Return (X, Y) of the center of cell containing provided text 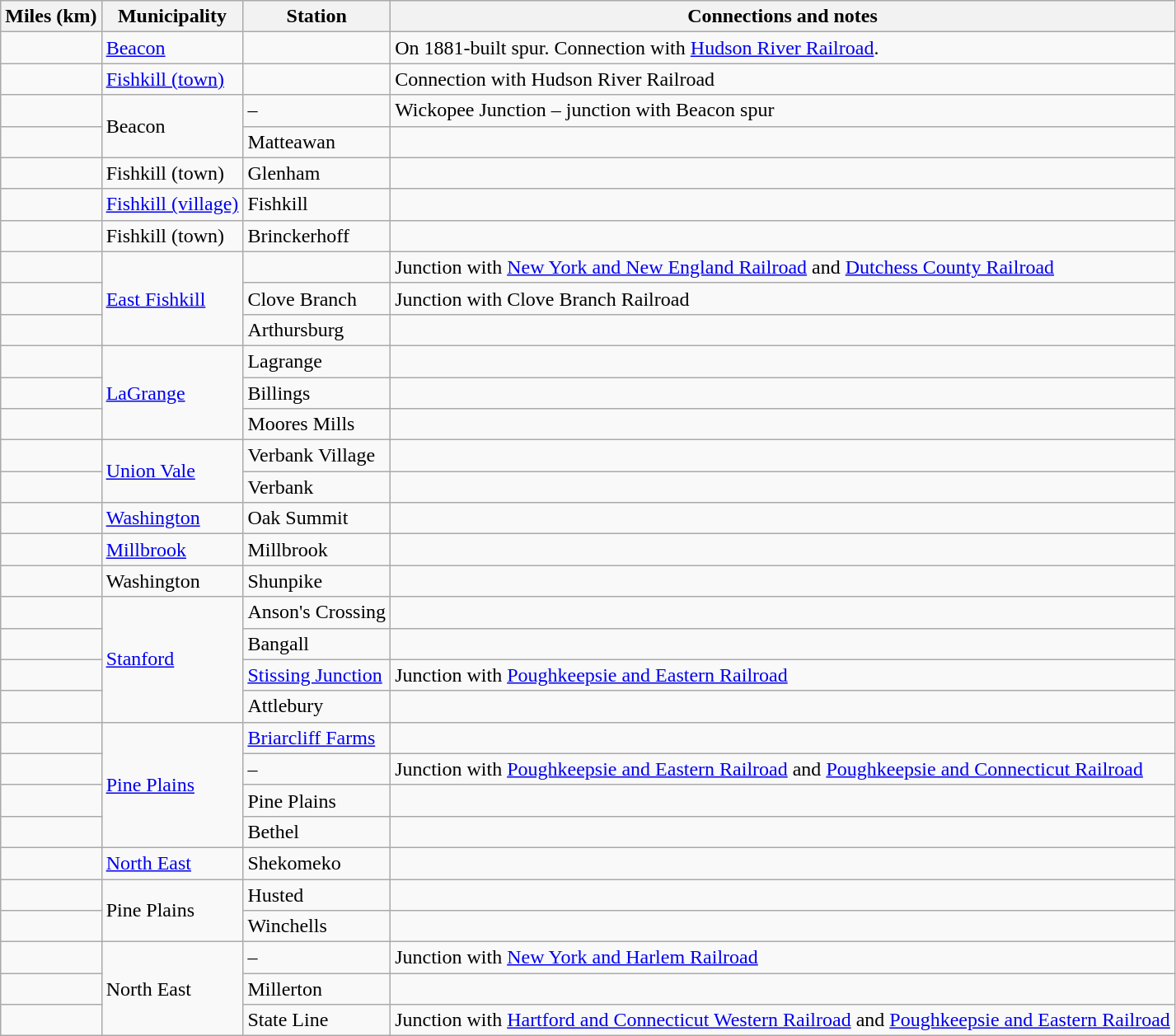
Briarcliff Farms (316, 738)
Matteawan (316, 142)
Shunpike (316, 581)
Junction with Poughkeepsie and Eastern Railroad and Poughkeepsie and Connecticut Railroad (783, 769)
Union Vale (172, 471)
Anson's Crossing (316, 612)
Fishkill (316, 204)
Millerton (316, 989)
Billings (316, 393)
East Fishkill (172, 298)
Junction with Hartford and Connecticut Western Railroad and Poughkeepsie and Eastern Railroad (783, 1020)
Connections and notes (783, 16)
Brinckerhoff (316, 236)
Junction with Clove Branch Railroad (783, 298)
Junction with New York and New England Railroad and Dutchess County Railroad (783, 267)
On 1881-built spur. Connection with Hudson River Railroad. (783, 48)
Miles (km) (51, 16)
State Line (316, 1020)
Wickopee Junction – junction with Beacon spur (783, 110)
Bethel (316, 832)
Moores Mills (316, 424)
Verbank Village (316, 456)
Junction with Poughkeepsie and Eastern Railroad (783, 675)
Municipality (172, 16)
Verbank (316, 487)
Arthursburg (316, 330)
Glenham (316, 173)
Winchells (316, 926)
Shekomeko (316, 863)
Attlebury (316, 706)
Station (316, 16)
Junction with New York and Harlem Railroad (783, 958)
Husted (316, 894)
Connection with Hudson River Railroad (783, 79)
Fishkill (village) (172, 204)
Lagrange (316, 361)
Oak Summit (316, 518)
Bangall (316, 644)
Clove Branch (316, 298)
Stanford (172, 659)
Stissing Junction (316, 675)
LaGrange (172, 392)
